Determine the [x, y] coordinate at the center of the cell enclosing the given text.  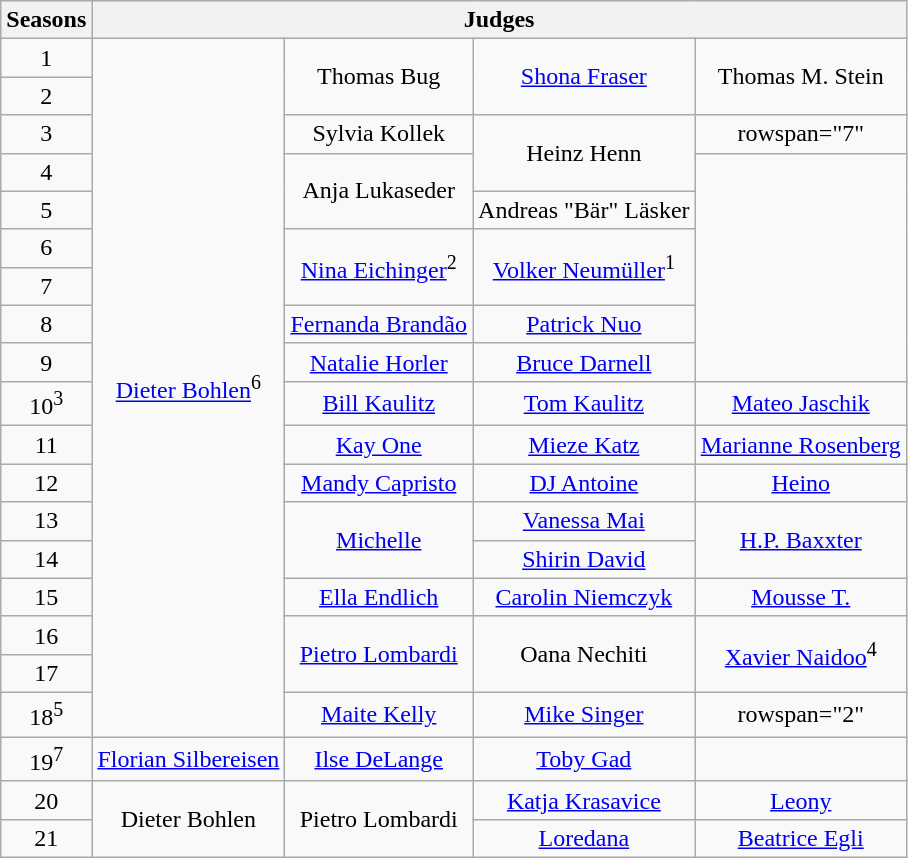
Oana Nechiti [584, 654]
Anja Lukaseder [379, 191]
Vanessa Mai [584, 521]
Toby Gad [584, 760]
14 [46, 559]
185 [46, 714]
Heinz Henn [584, 153]
Mieze Katz [584, 445]
Nina Eichinger2 [379, 267]
Mandy Capristo [379, 483]
Judges [500, 20]
21 [46, 839]
8 [46, 324]
Carolin Niemczyk [584, 597]
Seasons [46, 20]
Mike Singer [584, 714]
9 [46, 362]
Natalie Horler [379, 362]
Katja Krasavice [584, 800]
Ilse DeLange [379, 760]
7 [46, 286]
Kay One [379, 445]
Florian Silbereisen [188, 760]
Sylvia Kollek [379, 134]
Shirin David [584, 559]
15 [46, 597]
16 [46, 635]
Volker Neumüller1 [584, 267]
Marianne Rosenberg [800, 445]
Loredana [584, 839]
Ella Endlich [379, 597]
Xavier Naidoo4 [800, 654]
Michelle [379, 540]
12 [46, 483]
Shona Fraser [584, 77]
3 [46, 134]
13 [46, 521]
Beatrice Egli [800, 839]
Mateo Jaschik [800, 404]
Patrick Nuo [584, 324]
4 [46, 172]
DJ Antoine [584, 483]
Thomas Bug [379, 77]
103 [46, 404]
rowspan="2" [800, 714]
Bruce Darnell [584, 362]
20 [46, 800]
rowspan="7" [800, 134]
Bill Kaulitz [379, 404]
17 [46, 673]
Dieter Bohlen6 [188, 388]
Thomas M. Stein [800, 77]
Maite Kelly [379, 714]
1 [46, 58]
Dieter Bohlen [188, 819]
11 [46, 445]
2 [46, 96]
5 [46, 210]
Andreas "Bär" Läsker [584, 210]
197 [46, 760]
6 [46, 248]
H.P. Baxxter [800, 540]
Leony [800, 800]
Fernanda Brandão [379, 324]
Tom Kaulitz [584, 404]
Mousse T. [800, 597]
Heino [800, 483]
